Pinpoint the cell where the given text exists, returning its (X, Y) midpoint coordinate. 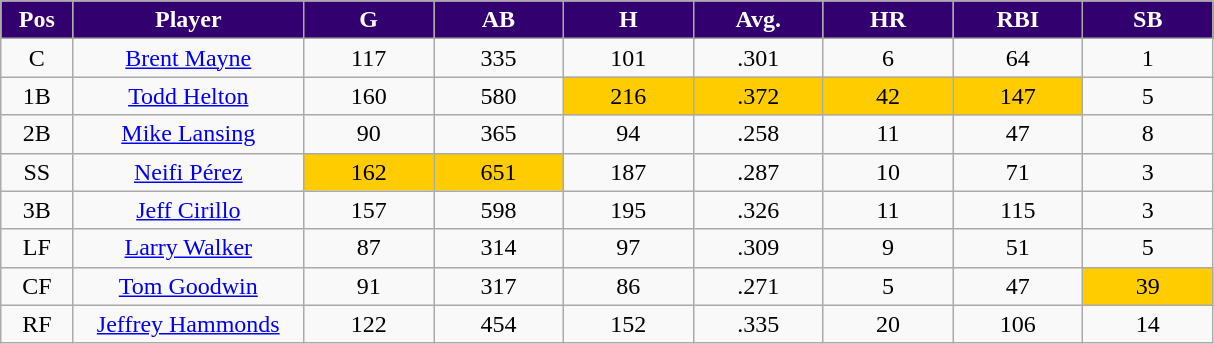
.271 (758, 286)
64 (1018, 58)
147 (1018, 96)
Avg. (758, 20)
117 (369, 58)
115 (1018, 210)
Neifi Pérez (188, 172)
195 (628, 210)
RF (37, 324)
8 (1148, 134)
97 (628, 248)
9 (888, 248)
Player (188, 20)
94 (628, 134)
651 (499, 172)
RBI (1018, 20)
71 (1018, 172)
454 (499, 324)
101 (628, 58)
86 (628, 286)
314 (499, 248)
.335 (758, 324)
87 (369, 248)
Jeff Cirillo (188, 210)
SB (1148, 20)
LF (37, 248)
C (37, 58)
598 (499, 210)
Brent Mayne (188, 58)
91 (369, 286)
157 (369, 210)
HR (888, 20)
122 (369, 324)
51 (1018, 248)
H (628, 20)
10 (888, 172)
G (369, 20)
CF (37, 286)
Larry Walker (188, 248)
90 (369, 134)
AB (499, 20)
Mike Lansing (188, 134)
.372 (758, 96)
2B (37, 134)
39 (1148, 286)
14 (1148, 324)
317 (499, 286)
152 (628, 324)
.309 (758, 248)
1 (1148, 58)
1B (37, 96)
216 (628, 96)
162 (369, 172)
Pos (37, 20)
365 (499, 134)
187 (628, 172)
Todd Helton (188, 96)
.301 (758, 58)
106 (1018, 324)
20 (888, 324)
.287 (758, 172)
.326 (758, 210)
.258 (758, 134)
160 (369, 96)
Tom Goodwin (188, 286)
335 (499, 58)
580 (499, 96)
6 (888, 58)
SS (37, 172)
3B (37, 210)
42 (888, 96)
Jeffrey Hammonds (188, 324)
